Capture the cell that displays the provided text and extract its [x, y] central coordinate. 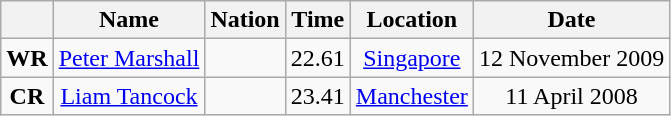
22.61 [318, 58]
Singapore [412, 58]
Date [571, 20]
23.41 [318, 96]
Nation [245, 20]
Manchester [412, 96]
Liam Tancock [129, 96]
11 April 2008 [571, 96]
WR [27, 58]
Location [412, 20]
Time [318, 20]
CR [27, 96]
12 November 2009 [571, 58]
Peter Marshall [129, 58]
Name [129, 20]
